Return the (x, y) coordinate for the center point of the cell that contains the specified text.  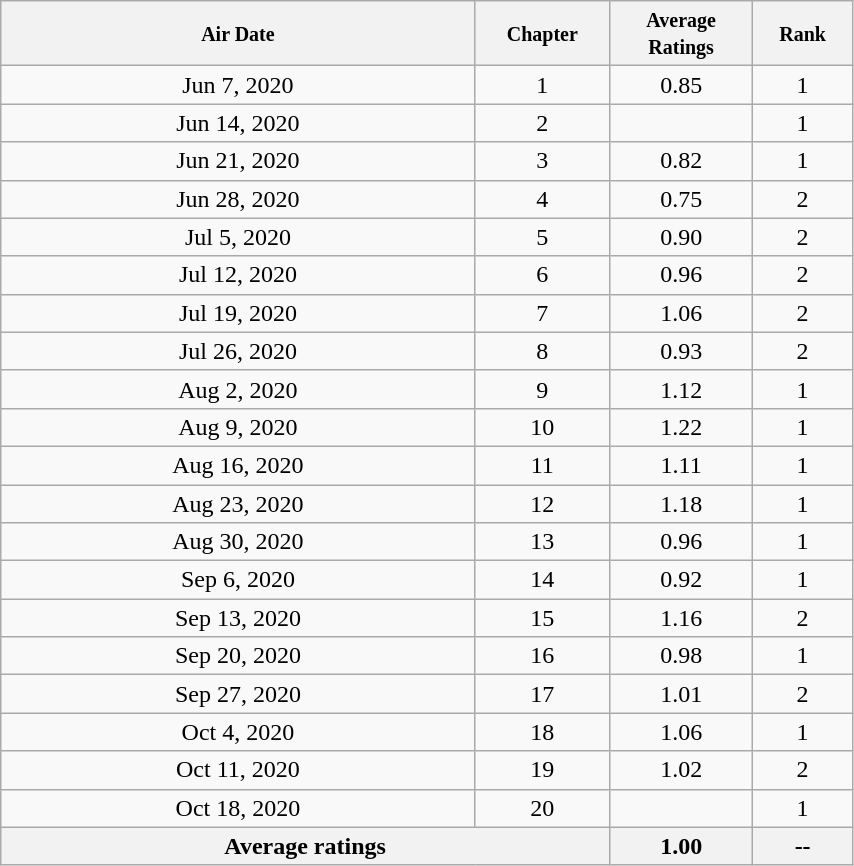
1.01 (680, 694)
6 (542, 275)
12 (542, 503)
Rank (803, 34)
Jul 5, 2020 (238, 237)
Sep 27, 2020 (238, 694)
5 (542, 237)
Jun 14, 2020 (238, 123)
13 (542, 542)
Jun 21, 2020 (238, 161)
Chapter (542, 34)
19 (542, 770)
Sep 13, 2020 (238, 618)
0.82 (680, 161)
Aug 9, 2020 (238, 427)
0.92 (680, 580)
-- (803, 846)
0.85 (680, 85)
1.00 (680, 846)
0.90 (680, 237)
9 (542, 389)
1.16 (680, 618)
Sep 20, 2020 (238, 656)
1.18 (680, 503)
11 (542, 465)
Jul 19, 2020 (238, 313)
10 (542, 427)
Sep 6, 2020 (238, 580)
Aug 23, 2020 (238, 503)
4 (542, 199)
Jul 26, 2020 (238, 351)
3 (542, 161)
Jun 7, 2020 (238, 85)
0.93 (680, 351)
15 (542, 618)
Oct 11, 2020 (238, 770)
Average Ratings (680, 34)
0.98 (680, 656)
20 (542, 808)
Oct 4, 2020 (238, 732)
0.75 (680, 199)
Aug 2, 2020 (238, 389)
1.02 (680, 770)
Air Date (238, 34)
Average ratings (306, 846)
16 (542, 656)
1.22 (680, 427)
14 (542, 580)
17 (542, 694)
Aug 16, 2020 (238, 465)
1.11 (680, 465)
Aug 30, 2020 (238, 542)
Jun 28, 2020 (238, 199)
Jul 12, 2020 (238, 275)
7 (542, 313)
18 (542, 732)
8 (542, 351)
1.12 (680, 389)
Oct 18, 2020 (238, 808)
